Extract the [X, Y] coordinate from the center of the cell holding the provided text.  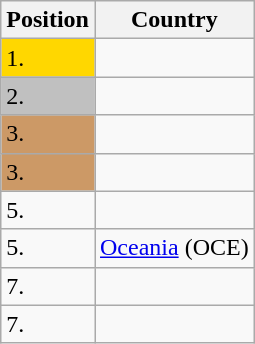
Position [48, 20]
1. [48, 58]
Country [174, 20]
2. [48, 96]
Oceania (OCE) [174, 248]
